Search for the cell housing the specified text and yield its [x, y] center coordinate. 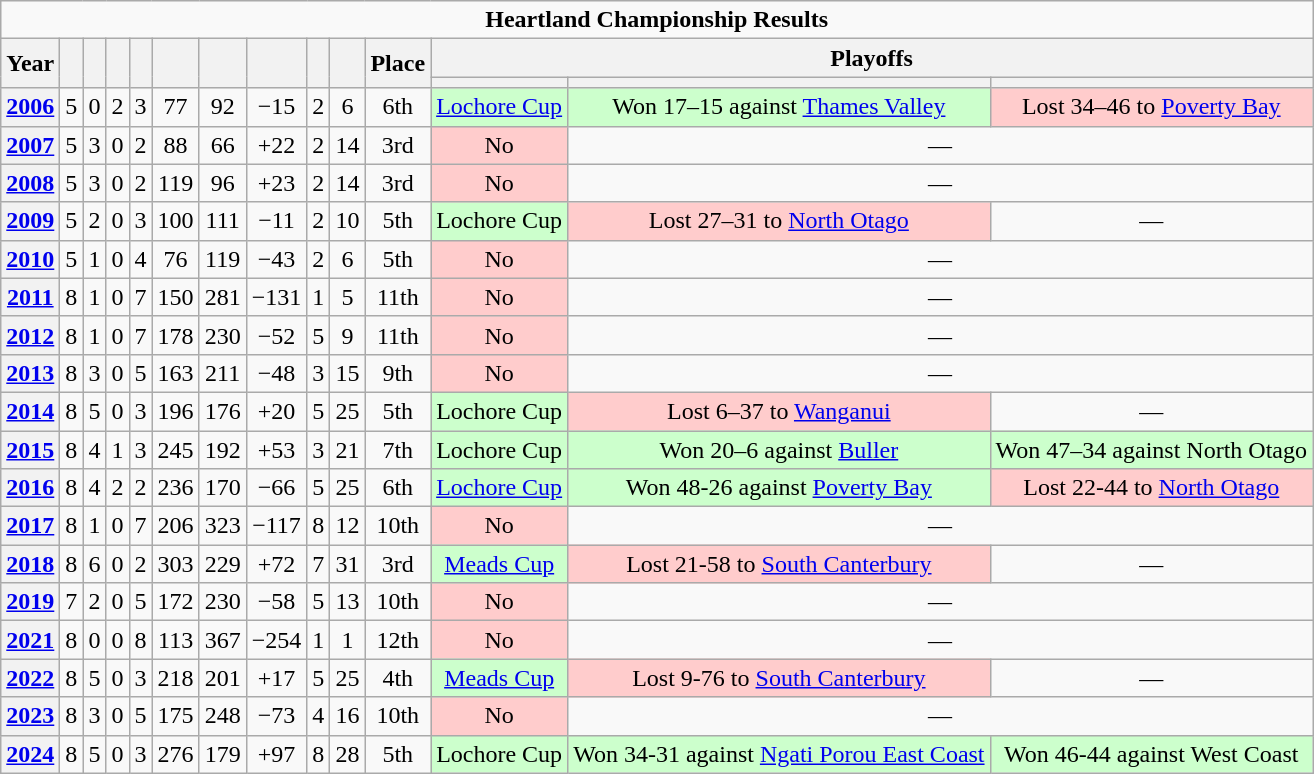
10 [348, 221]
Year [30, 64]
+22 [276, 145]
2010 [30, 259]
236 [176, 488]
−66 [276, 488]
245 [176, 449]
Lost 21-58 to South Canterbury [779, 564]
Won 46-44 against West Coast [1151, 754]
−117 [276, 526]
12th [398, 640]
172 [176, 602]
248 [222, 716]
229 [222, 564]
176 [222, 411]
+20 [276, 411]
2008 [30, 183]
31 [348, 564]
Lost 22-44 to North Otago [1151, 488]
−73 [276, 716]
Lost 34–46 to Poverty Bay [1151, 107]
28 [348, 754]
13 [348, 602]
Lost 9-76 to South Canterbury [779, 678]
−58 [276, 602]
−254 [276, 640]
Won 20–6 against Buller [779, 449]
211 [222, 373]
2013 [30, 373]
+17 [276, 678]
16 [348, 716]
111 [222, 221]
150 [176, 297]
170 [222, 488]
+72 [276, 564]
2022 [30, 678]
92 [222, 107]
2011 [30, 297]
−43 [276, 259]
9 [348, 335]
+53 [276, 449]
303 [176, 564]
113 [176, 640]
206 [176, 526]
Won 34-31 against Ngati Porou East Coast [779, 754]
15 [348, 373]
Place [398, 64]
Won 17–15 against Thames Valley [779, 107]
4th [398, 678]
21 [348, 449]
−11 [276, 221]
−48 [276, 373]
76 [176, 259]
2016 [30, 488]
178 [176, 335]
367 [222, 640]
−52 [276, 335]
281 [222, 297]
218 [176, 678]
88 [176, 145]
2014 [30, 411]
Lost 6–37 to Wanganui [779, 411]
163 [176, 373]
2019 [30, 602]
12 [348, 526]
2024 [30, 754]
179 [222, 754]
Heartland Championship Results [657, 20]
2015 [30, 449]
Won 48-26 against Poverty Bay [779, 488]
−131 [276, 297]
2017 [30, 526]
192 [222, 449]
196 [176, 411]
−15 [276, 107]
2007 [30, 145]
96 [222, 183]
201 [222, 678]
Won 47–34 against North Otago [1151, 449]
2012 [30, 335]
Playoffs [872, 58]
2018 [30, 564]
66 [222, 145]
7th [398, 449]
276 [176, 754]
2009 [30, 221]
323 [222, 526]
9th [398, 373]
175 [176, 716]
Lost 27–31 to North Otago [779, 221]
+23 [276, 183]
2023 [30, 716]
100 [176, 221]
+97 [276, 754]
77 [176, 107]
2006 [30, 107]
2021 [30, 640]
